Identify which cell holds the provided text, then report its [X, Y] central coordinate. 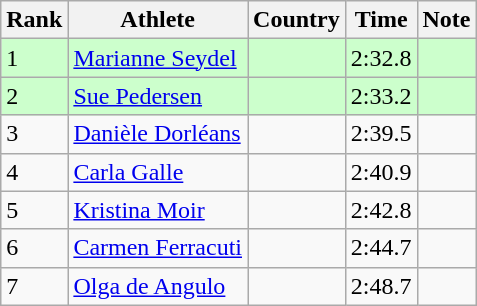
2:48.7 [381, 286]
2:39.5 [381, 134]
6 [34, 248]
Olga de Angulo [158, 286]
2 [34, 96]
Note [446, 20]
Carmen Ferracuti [158, 248]
1 [34, 58]
2:33.2 [381, 96]
Danièle Dorléans [158, 134]
Rank [34, 20]
Athlete [158, 20]
3 [34, 134]
2:42.8 [381, 210]
Time [381, 20]
Country [297, 20]
2:32.8 [381, 58]
2:44.7 [381, 248]
4 [34, 172]
2:40.9 [381, 172]
Sue Pedersen [158, 96]
Marianne Seydel [158, 58]
7 [34, 286]
Kristina Moir [158, 210]
5 [34, 210]
Carla Galle [158, 172]
